Output the [X, Y] coordinate of the center of the cell containing the given text.  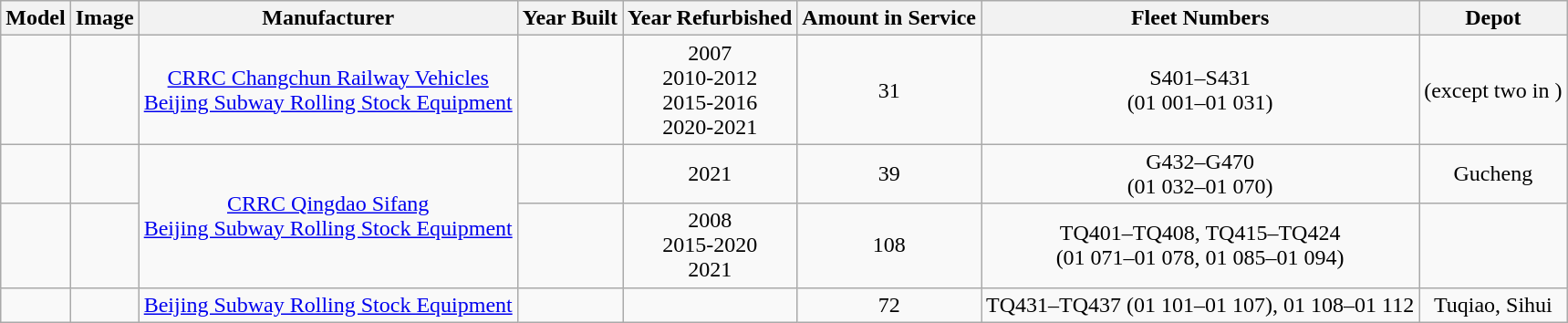
Amount in Service [889, 18]
TQ431–TQ437 (01 101–01 107), 01 108–01 112 [1200, 305]
Manufacturer [328, 18]
S401–S431(01 001–01 031) [1200, 89]
39 [889, 173]
Image [104, 18]
CRRC Changchun Railway VehiclesBeijing Subway Rolling Stock Equipment [328, 89]
72 [889, 305]
Tuqiao, Sihui [1493, 305]
Beijing Subway Rolling Stock Equipment [328, 305]
Depot [1493, 18]
20082015-20202021 [710, 245]
CRRC Qingdao SifangBeijing Subway Rolling Stock Equipment [328, 215]
Model [36, 18]
Year Built [569, 18]
31 [889, 89]
2021 [710, 173]
TQ401–TQ408, TQ415–TQ424(01 071–01 078, 01 085–01 094) [1200, 245]
20072010-20122015-20162020-2021 [710, 89]
(except two in ) [1493, 89]
108 [889, 245]
G432–G470(01 032–01 070) [1200, 173]
Year Refurbished [710, 18]
Gucheng [1493, 173]
Fleet Numbers [1200, 18]
